Find where the given text appears and provide that cell's center as [x, y] coordinate. 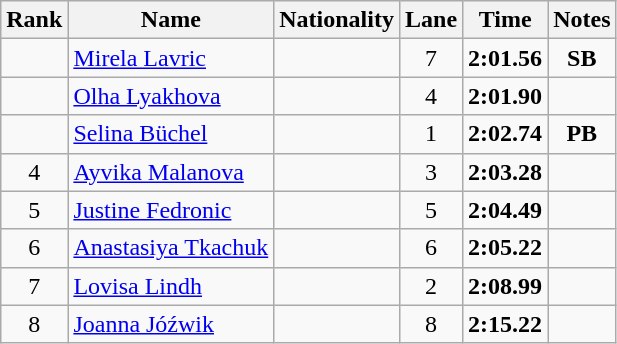
Ayvika Malanova [171, 172]
Nationality [337, 20]
Rank [34, 20]
Olha Lyakhova [171, 96]
Name [171, 20]
2:03.28 [506, 172]
1 [430, 134]
2:01.90 [506, 96]
Joanna Jóźwik [171, 324]
PB [582, 134]
2:02.74 [506, 134]
2 [430, 286]
2:05.22 [506, 248]
Lane [430, 20]
Anastasiya Tkachuk [171, 248]
3 [430, 172]
Mirela Lavric [171, 58]
SB [582, 58]
Time [506, 20]
2:01.56 [506, 58]
2:15.22 [506, 324]
Selina Büchel [171, 134]
Notes [582, 20]
Justine Fedronic [171, 210]
2:08.99 [506, 286]
2:04.49 [506, 210]
Lovisa Lindh [171, 286]
